Scan for the cell matching the given text and deliver its (x, y) coordinate at center. 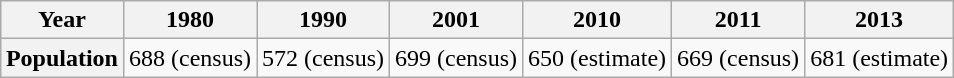
669 (census) (738, 58)
2013 (880, 20)
2001 (456, 20)
Year (62, 20)
572 (census) (322, 58)
1990 (322, 20)
650 (estimate) (598, 58)
681 (estimate) (880, 58)
2011 (738, 20)
2010 (598, 20)
699 (census) (456, 58)
1980 (190, 20)
Population (62, 58)
688 (census) (190, 58)
